Output the [X, Y] coordinate of the center of the cell containing the given text.  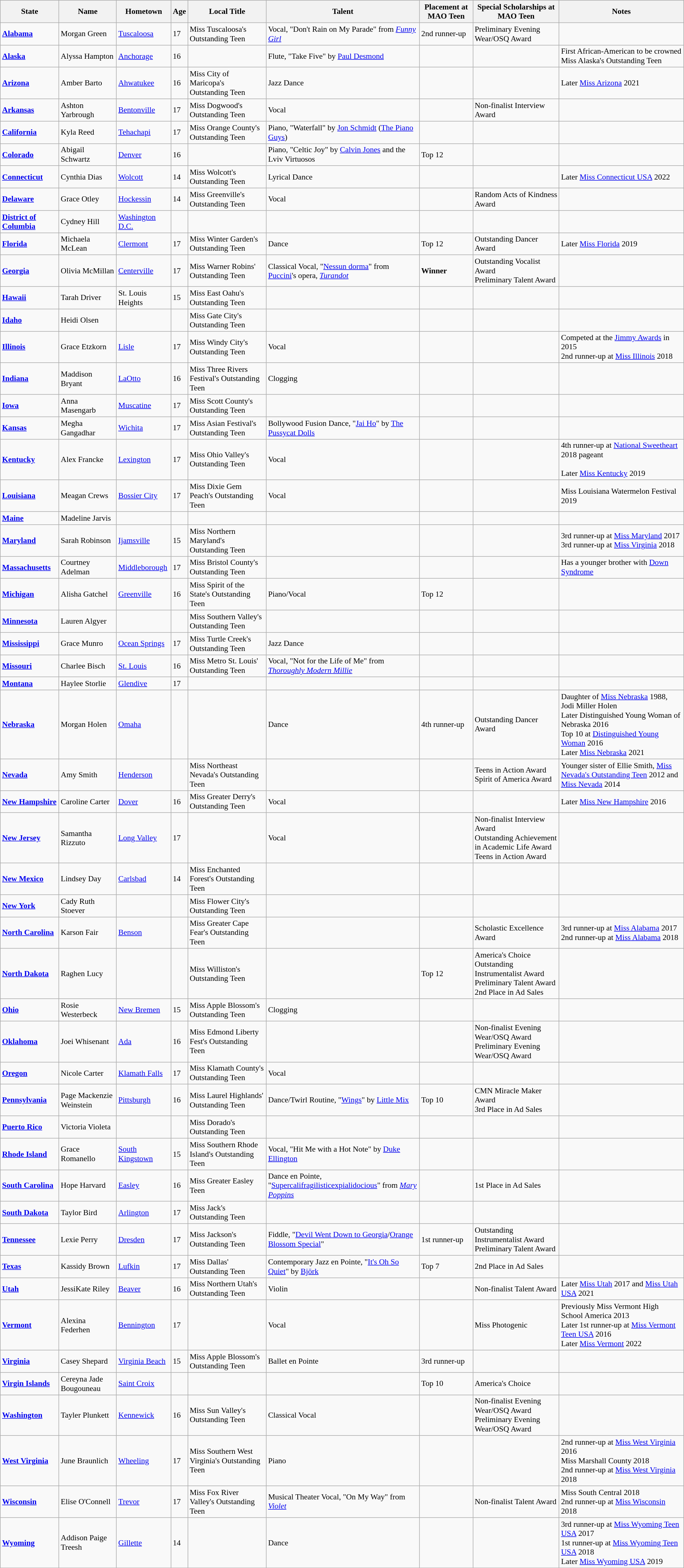
Ocean Springs [144, 644]
Virgin Islands [30, 1384]
Wolcott [144, 177]
Miss Laurel Highlands' Outstanding Teen [227, 1101]
Hockessin [144, 199]
Kennewick [144, 1415]
Caroline Carter [88, 801]
Vocal, "Don't Rain on My Parade" from Funny Girl [343, 34]
Samantha Rizzuto [88, 838]
Ashton Yarbrough [88, 110]
Alabama [30, 34]
Morgan Green [88, 34]
Outstanding Instrumentalist AwardPreliminary Talent Award [516, 1240]
Later Miss New Hampshire 2016 [622, 801]
3rd runner-up at Miss Alabama 20172nd runner-up at Miss Alabama 2018 [622, 933]
Alaska [30, 56]
Ahwatukee [144, 83]
Dance en Pointe, "Supercalifragilisticexpialidocious" from Mary Poppins [343, 1186]
3rd runner-up at Miss Wyoming Teen USA 20171st runner-up at Miss Wyoming Teen USA 2018Later Miss Wyoming USA 2019 [622, 1543]
Grace Etzkorn [88, 347]
Joei Whisenant [88, 1041]
District of Columbia [30, 222]
Fiddle, "Devil Went Down to Georgia/Orange Blossom Special" [343, 1240]
Elise O'Connell [88, 1502]
Louisiana [30, 496]
Bollywood Fusion Dance, "Jai Ho" by The Pussycat Dolls [343, 428]
Later Miss Arizona 2021 [622, 83]
Notes [622, 12]
Texas [30, 1266]
Miss Dorado's Outstanding Teen [227, 1127]
Maryland [30, 541]
Iowa [30, 406]
Addison Paige Treesh [88, 1543]
State [30, 12]
Miss South Central 20182nd runner-up at Miss Wisconsin 2018 [622, 1502]
Miss Northern Maryland's Outstanding Teen [227, 541]
3rd runner-up [447, 1361]
Arizona [30, 83]
Karson Fair [88, 933]
Glendive [144, 684]
New Hampshire [30, 801]
Trevor [144, 1502]
New Mexico [30, 879]
Delaware [30, 199]
Saint Croix [144, 1384]
1st runner-up [447, 1240]
Alexina Federhen [88, 1325]
Miss City of Maricopa's Outstanding Teen [227, 83]
Later Miss Utah 2017 and Miss Utah USA 2021 [622, 1289]
Piano [343, 1461]
Local Title [227, 12]
Olivia McMillan [88, 271]
Wisconsin [30, 1502]
Wyoming [30, 1543]
Lexington [144, 459]
New Jersey [30, 838]
Miss Dixie Gem Peach's Outstanding Teen [227, 496]
Courtney Adelman [88, 567]
St. Louis Heights [144, 298]
Top 7 [447, 1266]
Piano, "Celtic Joy" by Calvin Jones and the Lviv Virtuosos [343, 155]
Georgia [30, 271]
North Dakota [30, 974]
Miss Williston's Outstanding Teen [227, 974]
Miss Winter Garden's Outstanding Teen [227, 244]
Miss Klamath County's Outstanding Teen [227, 1073]
South Kingstown [144, 1154]
Ada [144, 1041]
Bentonville [144, 110]
Alyssa Hampton [88, 56]
Kyla Reed [88, 132]
Vermont [30, 1325]
Miss Three Rivers Festival's Outstanding Teen [227, 379]
Miss Tuscaloosa's Outstanding Teen [227, 34]
Maddison Bryant [88, 379]
Victoria Violeta [88, 1127]
LaOtto [144, 379]
Denver [144, 155]
Outstanding Vocalist AwardPreliminary Talent Award [516, 271]
Klamath Falls [144, 1073]
Amber Barto [88, 83]
Muscatine [144, 406]
Miss Greater Cape Fear's Outstanding Teen [227, 933]
Arkansas [30, 110]
Amy Smith [88, 775]
Long Valley [144, 838]
Cydney Hill [88, 222]
Omaha [144, 725]
Nebraska [30, 725]
Nicole Carter [88, 1073]
Miss Warner Robins' Outstanding Teen [227, 271]
Grace Romanello [88, 1154]
Oregon [30, 1073]
Massachusetts [30, 567]
Centerville [144, 271]
Miss Flower City's Outstanding Teen [227, 906]
Kentucky [30, 459]
Random Acts of Kindness Award [516, 199]
Lexie Perry [88, 1240]
Violin [343, 1289]
South Dakota [30, 1213]
Miss Photogenic [516, 1325]
Non-finalist Interview Award [516, 110]
St. Louis [144, 666]
Charlee Bisch [88, 666]
Gillette [144, 1543]
Ijamsville [144, 541]
Anna Masengarb [88, 406]
California [30, 132]
Bennington [144, 1325]
Lufkin [144, 1266]
Winner [447, 271]
North Carolina [30, 933]
Illinois [30, 347]
Miss Windy City's Outstanding Teen [227, 347]
Idaho [30, 320]
Morgan Holen [88, 725]
Tuscaloosa [144, 34]
Classical Vocal, "Nessun dorma" from Puccini's opera, Turandot [343, 271]
Heidi Olsen [88, 320]
2nd runner-up at Miss West Virginia 2016Miss Marshall County 20182nd runner-up at Miss West Virginia 2018 [622, 1461]
Pittsburgh [144, 1101]
Michaela McLean [88, 244]
Classical Vocal [343, 1415]
Miss Edmond Liberty Fest's Outstanding Teen [227, 1041]
Middleborough [144, 567]
Washington D.C. [144, 222]
Ballet en Pointe [343, 1361]
June Braunlich [88, 1461]
Meagan Crews [88, 496]
CMN Miracle Maker Award3rd Place in Ad Sales [516, 1101]
Scholastic Excellence Award [516, 933]
Virginia Beach [144, 1361]
Alex Francke [88, 459]
Miss Northeast Nevada's Outstanding Teen [227, 775]
Clermont [144, 244]
Hawaii [30, 298]
Miss Sun Valley's Outstanding Teen [227, 1415]
2nd runner-up [447, 34]
Miss Bristol County's Outstanding Teen [227, 567]
Mississippi [30, 644]
Bossier City [144, 496]
Anchorage [144, 56]
Miss Jackson's Outstanding Teen [227, 1240]
Ohio [30, 1010]
Madeline Jarvis [88, 518]
Talent [343, 12]
Miss Scott County's Outstanding Teen [227, 406]
Sarah Robinson [88, 541]
Tennessee [30, 1240]
America's Choice [516, 1384]
4th runner-up [447, 725]
Miss Dallas' Outstanding Teen [227, 1266]
South Carolina [30, 1186]
America's ChoiceOutstanding Instrumentalist AwardPreliminary Talent Award2nd Place in Ad Sales [516, 974]
Miss Greater Easley Teen [227, 1186]
Miss Southern Rhode Island's Outstanding Teen [227, 1154]
Alisha Gatchel [88, 595]
Hope Harvard [88, 1186]
Later Miss Connecticut USA 2022 [622, 177]
Miss Asian Festival's Outstanding Teen [227, 428]
Page Mackenzie Weinstein [88, 1101]
Megha Gangadhar [88, 428]
Missouri [30, 666]
Miss Jack's Outstanding Teen [227, 1213]
Flute, "Take Five" by Paul Desmond [343, 56]
Contemporary Jazz en Pointe, "It's Oh So Quiet" by Björk [343, 1266]
Abigail Schwartz [88, 155]
Wichita [144, 428]
Miss Southern West Virginia's Outstanding Teen [227, 1461]
Utah [30, 1289]
Miss Ohio Valley's Outstanding Teen [227, 459]
Miss Orange County's Outstanding Teen [227, 132]
Miss Enchanted Forest's Outstanding Teen [227, 879]
Miss Wolcott's Outstanding Teen [227, 177]
Henderson [144, 775]
Rosie Westerbeck [88, 1010]
Taylor Bird [88, 1213]
Competed at the Jimmy Awards in 20152nd runner-up at Miss Illinois 2018 [622, 347]
Grace Otley [88, 199]
Puerto Rico [30, 1127]
Montana [30, 684]
Wheeling [144, 1461]
Placement at MAO Teen [447, 12]
Kansas [30, 428]
Miss Metro St. Louis' Outstanding Teen [227, 666]
Previously Miss Vermont High School America 2013Later 1st runner-up at Miss Vermont Teen USA 2016Later Miss Vermont 2022 [622, 1325]
Haylee Storlie [88, 684]
Michigan [30, 595]
Musical Theater Vocal, "On My Way" from Violet [343, 1502]
Teens in Action AwardSpirit of America Award [516, 775]
Miss Greenville's Outstanding Teen [227, 199]
Arlington [144, 1213]
2nd Place in Ad Sales [516, 1266]
3rd runner-up at Miss Maryland 20173rd runner-up at Miss Virginia 2018 [622, 541]
Rhode Island [30, 1154]
Miss Spirit of the State's Outstanding Teen [227, 595]
New Bremen [144, 1010]
Cynthia Dias [88, 177]
Miss Dogwood's Outstanding Teen [227, 110]
Miss Turtle Creek's Outstanding Teen [227, 644]
Miss Gate City's Outstanding Teen [227, 320]
Connecticut [30, 177]
Virginia [30, 1361]
Miss East Oahu's Outstanding Teen [227, 298]
Minnesota [30, 621]
New York [30, 906]
Piano/Vocal [343, 595]
Colorado [30, 155]
Dance/Twirl Routine, "Wings" by Little Mix [343, 1101]
Benson [144, 933]
Raghen Lucy [88, 974]
Miss Southern Valley's Outstanding Teen [227, 621]
Dresden [144, 1240]
Miss Northern Utah's Outstanding Teen [227, 1289]
Younger sister of Ellie Smith, Miss Nevada's Outstanding Teen 2012 and Miss Nevada 2014 [622, 775]
West Virginia [30, 1461]
Cady Ruth Stoever [88, 906]
Pennsylvania [30, 1101]
Washington [30, 1415]
Vocal, "Hit Me with a Hot Note" by Duke Ellington [343, 1154]
Kassidy Brown [88, 1266]
Miss Louisiana Watermelon Festival 2019 [622, 496]
1st Place in Ad Sales [516, 1186]
Indiana [30, 379]
Lindsey Day [88, 879]
Piano, "Waterfall" by Jon Schmidt (The Piano Guys) [343, 132]
Name [88, 12]
Tayler Plunkett [88, 1415]
Later Miss Florida 2019 [622, 244]
Florida [30, 244]
Special Scholarships at MAO Teen [516, 12]
Beaver [144, 1289]
Hometown [144, 12]
Miss Fox River Valley's Outstanding Teen [227, 1502]
Lisle [144, 347]
First African-American to be crowned Miss Alaska's Outstanding Teen [622, 56]
Grace Munro [88, 644]
Greenville [144, 595]
Vocal, "Not for the Life of Me" from Thoroughly Modern Millie [343, 666]
Lyrical Dance [343, 177]
4th runner-up at National Sweetheart 2018 pageantLater Miss Kentucky 2019 [622, 459]
Non-finalist Interview AwardOutstanding Achievement in Academic Life AwardTeens in Action Award [516, 838]
Maine [30, 518]
JessiKate Riley [88, 1289]
Has a younger brother with Down Syndrome [622, 567]
Lauren Algyer [88, 621]
Tehachapi [144, 132]
Preliminary Evening Wear/OSQ Award [516, 34]
Easley [144, 1186]
Nevada [30, 775]
Age [179, 12]
Oklahoma [30, 1041]
Cereyna Jade Bougouneau [88, 1384]
Casey Shepard [88, 1361]
Dover [144, 801]
Tarah Driver [88, 298]
Carlsbad [144, 879]
Miss Greater Derry's Outstanding Teen [227, 801]
